From the cell containing the given text, extract its center point as [x, y] coordinate. 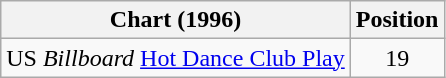
US Billboard Hot Dance Club Play [176, 58]
Chart (1996) [176, 20]
19 [397, 58]
Position [397, 20]
